Locate the cell with the specified text and output its (X, Y) center coordinate. 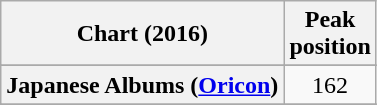
Peak position (330, 34)
Japanese Albums (Oricon) (142, 85)
162 (330, 85)
Chart (2016) (142, 34)
